From the cell containing the given text, extract its center point as (X, Y) coordinate. 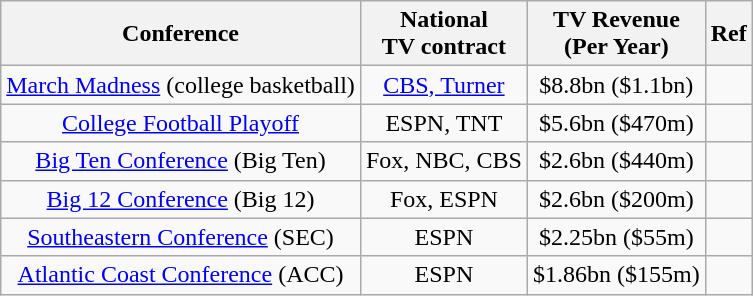
CBS, Turner (444, 85)
Big 12 Conference (Big 12) (181, 199)
$2.6bn ($200m) (616, 199)
College Football Playoff (181, 123)
Southeastern Conference (SEC) (181, 237)
Conference (181, 34)
Big Ten Conference (Big Ten) (181, 161)
$2.25bn ($55m) (616, 237)
TV Revenue(Per Year) (616, 34)
Fox, NBC, CBS (444, 161)
$5.6bn ($470m) (616, 123)
Fox, ESPN (444, 199)
$2.6bn ($440m) (616, 161)
$8.8bn ($1.1bn) (616, 85)
March Madness (college basketball) (181, 85)
Atlantic Coast Conference (ACC) (181, 275)
$1.86bn ($155m) (616, 275)
ESPN, TNT (444, 123)
Ref (728, 34)
National TV contract (444, 34)
